Extract the (X, Y) coordinate from the center of the cell holding the provided text.  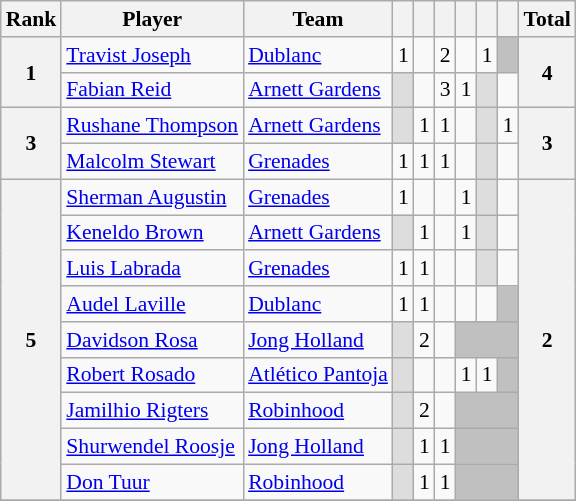
Sherman Augustin (152, 197)
Jamilhio Rigters (152, 411)
Rank (32, 19)
Fabian Reid (152, 90)
Travist Joseph (152, 55)
4 (548, 72)
Team (318, 19)
Audel Laville (152, 304)
Atlético Pantoja (318, 375)
Rushane Thompson (152, 126)
Don Tuur (152, 482)
Player (152, 19)
Malcolm Stewart (152, 162)
Luis Labrada (152, 269)
Total (548, 19)
Keneldo Brown (152, 233)
Shurwendel Roosje (152, 447)
5 (32, 340)
Davidson Rosa (152, 340)
Robert Rosado (152, 375)
